Return [X, Y] of the center of cell containing provided text 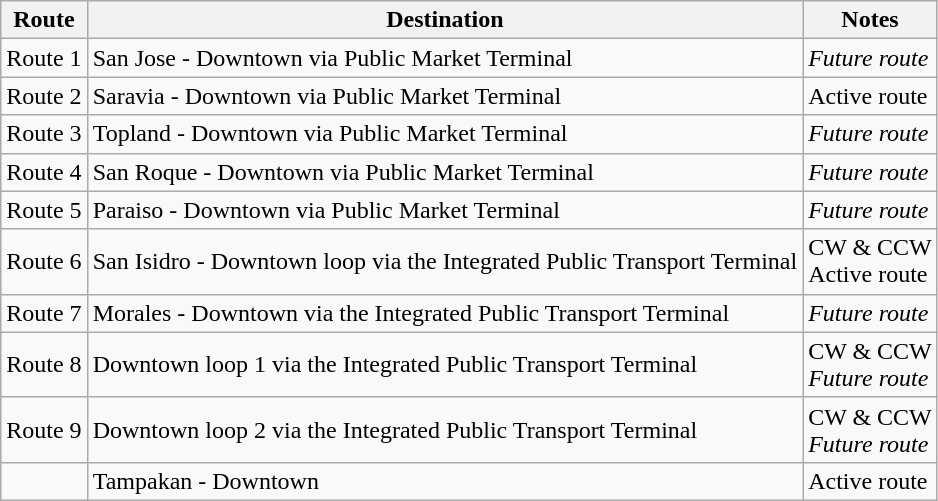
Route [44, 20]
Morales - Downtown via the Integrated Public Transport Terminal [445, 313]
Route 8 [44, 364]
Route 1 [44, 58]
Saravia - Downtown via Public Market Terminal [445, 96]
Route 7 [44, 313]
CW & CCWActive route [870, 262]
Route 2 [44, 96]
Route 3 [44, 134]
San Roque - Downtown via Public Market Terminal [445, 172]
Notes [870, 20]
Downtown loop 2 via the Integrated Public Transport Terminal [445, 430]
Tampakan - Downtown [445, 481]
Destination [445, 20]
Downtown loop 1 via the Integrated Public Transport Terminal [445, 364]
Route 9 [44, 430]
San Isidro - Downtown loop via the Integrated Public Transport Terminal [445, 262]
San Jose - Downtown via Public Market Terminal [445, 58]
Route 5 [44, 210]
Route 4 [44, 172]
Paraiso - Downtown via Public Market Terminal [445, 210]
Topland - Downtown via Public Market Terminal [445, 134]
Route 6 [44, 262]
